Detect which cell encompasses the target text, then output its (x, y) center coordinate. 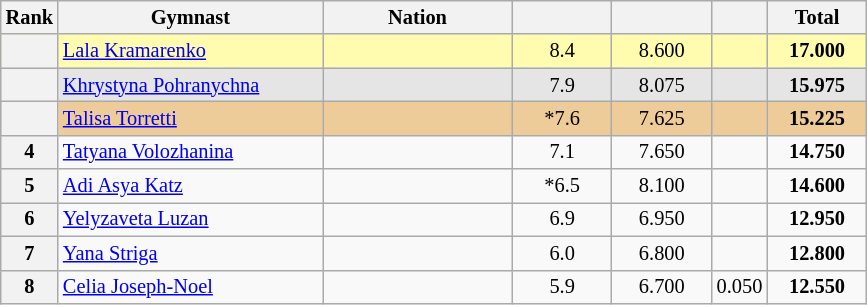
7.650 (662, 152)
0.050 (740, 287)
12.550 (817, 287)
Yana Striga (190, 253)
Khrystyna Pohranychna (190, 85)
5.9 (562, 287)
4 (30, 152)
8.600 (662, 51)
Adi Asya Katz (190, 186)
8.075 (662, 85)
6.9 (562, 219)
8.100 (662, 186)
7 (30, 253)
14.600 (817, 186)
12.950 (817, 219)
15.975 (817, 85)
Talisa Torretti (190, 118)
Lala Kramarenko (190, 51)
Gymnast (190, 17)
Rank (30, 17)
6.700 (662, 287)
Total (817, 17)
5 (30, 186)
7.1 (562, 152)
8 (30, 287)
Tatyana Volozhanina (190, 152)
15.225 (817, 118)
7.625 (662, 118)
Yelyzaveta Luzan (190, 219)
17.000 (817, 51)
6.950 (662, 219)
Nation (418, 17)
*6.5 (562, 186)
6.0 (562, 253)
8.4 (562, 51)
14.750 (817, 152)
7.9 (562, 85)
6 (30, 219)
12.800 (817, 253)
6.800 (662, 253)
*7.6 (562, 118)
Celia Joseph-Noel (190, 287)
